Output the [x, y] coordinate of the center of the cell containing the given text.  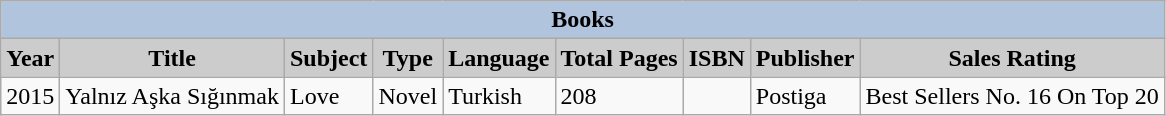
Books [583, 20]
Total Pages [619, 58]
Title [172, 58]
Language [499, 58]
Type [408, 58]
Postiga [805, 96]
Subject [328, 58]
2015 [30, 96]
ISBN [716, 58]
Yalnız Aşka Sığınmak [172, 96]
Best Sellers No. 16 On Top 20 [1012, 96]
Year [30, 58]
Love [328, 96]
Publisher [805, 58]
Novel [408, 96]
Turkish [499, 96]
Sales Rating [1012, 58]
208 [619, 96]
